For the text-containing cell, return its midpoint in (X, Y) coordinate format. 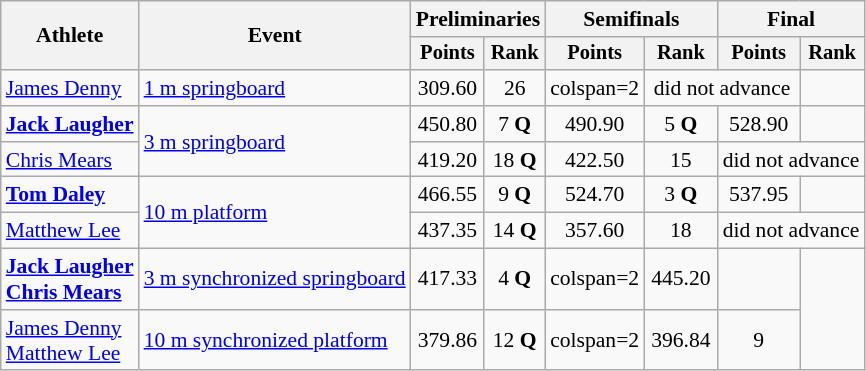
466.55 (448, 195)
James DennyMatthew Lee (70, 340)
14 Q (514, 231)
5 Q (680, 124)
396.84 (680, 340)
9 (759, 340)
10 m synchronized platform (275, 340)
7 Q (514, 124)
10 m platform (275, 212)
379.86 (448, 340)
Chris Mears (70, 160)
Final (792, 19)
490.90 (594, 124)
445.20 (680, 280)
524.70 (594, 195)
Event (275, 36)
9 Q (514, 195)
James Denny (70, 88)
450.80 (448, 124)
26 (514, 88)
Tom Daley (70, 195)
15 (680, 160)
309.60 (448, 88)
419.20 (448, 160)
4 Q (514, 280)
Semifinals (631, 19)
422.50 (594, 160)
Athlete (70, 36)
12 Q (514, 340)
3 m synchronized springboard (275, 280)
3 Q (680, 195)
528.90 (759, 124)
1 m springboard (275, 88)
357.60 (594, 231)
Preliminaries (478, 19)
417.33 (448, 280)
18 Q (514, 160)
437.35 (448, 231)
Jack LaugherChris Mears (70, 280)
18 (680, 231)
Jack Laugher (70, 124)
Matthew Lee (70, 231)
537.95 (759, 195)
3 m springboard (275, 142)
